Output the [X, Y] coordinate of the center of the cell containing the given text.  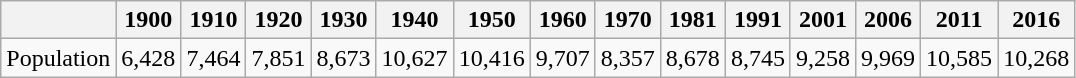
1970 [628, 20]
1991 [758, 20]
9,969 [888, 58]
2006 [888, 20]
1960 [562, 20]
1920 [278, 20]
8,678 [692, 58]
10,627 [414, 58]
8,745 [758, 58]
7,464 [214, 58]
8,673 [344, 58]
10,585 [960, 58]
1950 [492, 20]
1940 [414, 20]
1900 [148, 20]
1930 [344, 20]
8,357 [628, 58]
Population [58, 58]
6,428 [148, 58]
1910 [214, 20]
10,268 [1036, 58]
2011 [960, 20]
7,851 [278, 58]
2001 [822, 20]
9,707 [562, 58]
10,416 [492, 58]
2016 [1036, 20]
1981 [692, 20]
9,258 [822, 58]
